Locate the cell with the specified text and output its (X, Y) center coordinate. 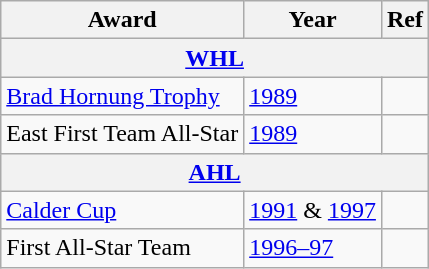
First All-Star Team (122, 248)
AHL (215, 172)
Ref (404, 20)
Calder Cup (122, 210)
1991 & 1997 (313, 210)
Award (122, 20)
East First Team All-Star (122, 134)
Year (313, 20)
1996–97 (313, 248)
WHL (215, 58)
Brad Hornung Trophy (122, 96)
